Return (x, y) of the center of cell containing provided text 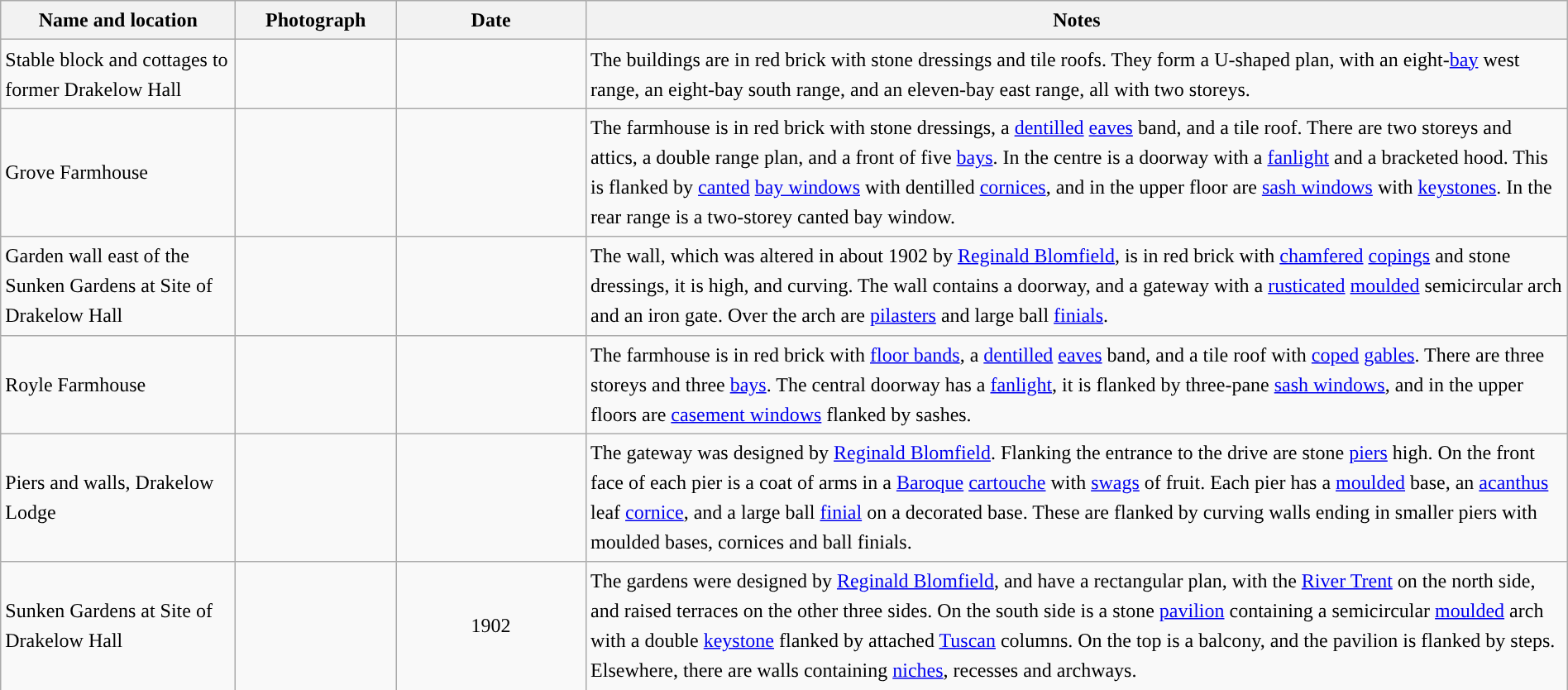
Photograph (316, 20)
Royle Farmhouse (118, 384)
Piers and walls, Drakelow Lodge (118, 498)
Garden wall east of the Sunken Gardens at Site of Drakelow Hall (118, 286)
1902 (491, 625)
Notes (1077, 20)
Grove Farmhouse (118, 172)
Date (491, 20)
Sunken Gardens at Site of Drakelow Hall (118, 625)
Stable block and cottages to former Drakelow Hall (118, 74)
Name and location (118, 20)
